Identify which cell holds the provided text, then report its [x, y] central coordinate. 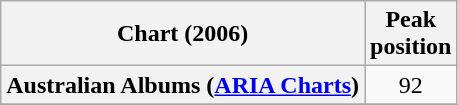
Australian Albums (ARIA Charts) [183, 85]
Peakposition [411, 34]
92 [411, 85]
Chart (2006) [183, 34]
